Return the (x, y) coordinate for the center point of the cell that contains the specified text.  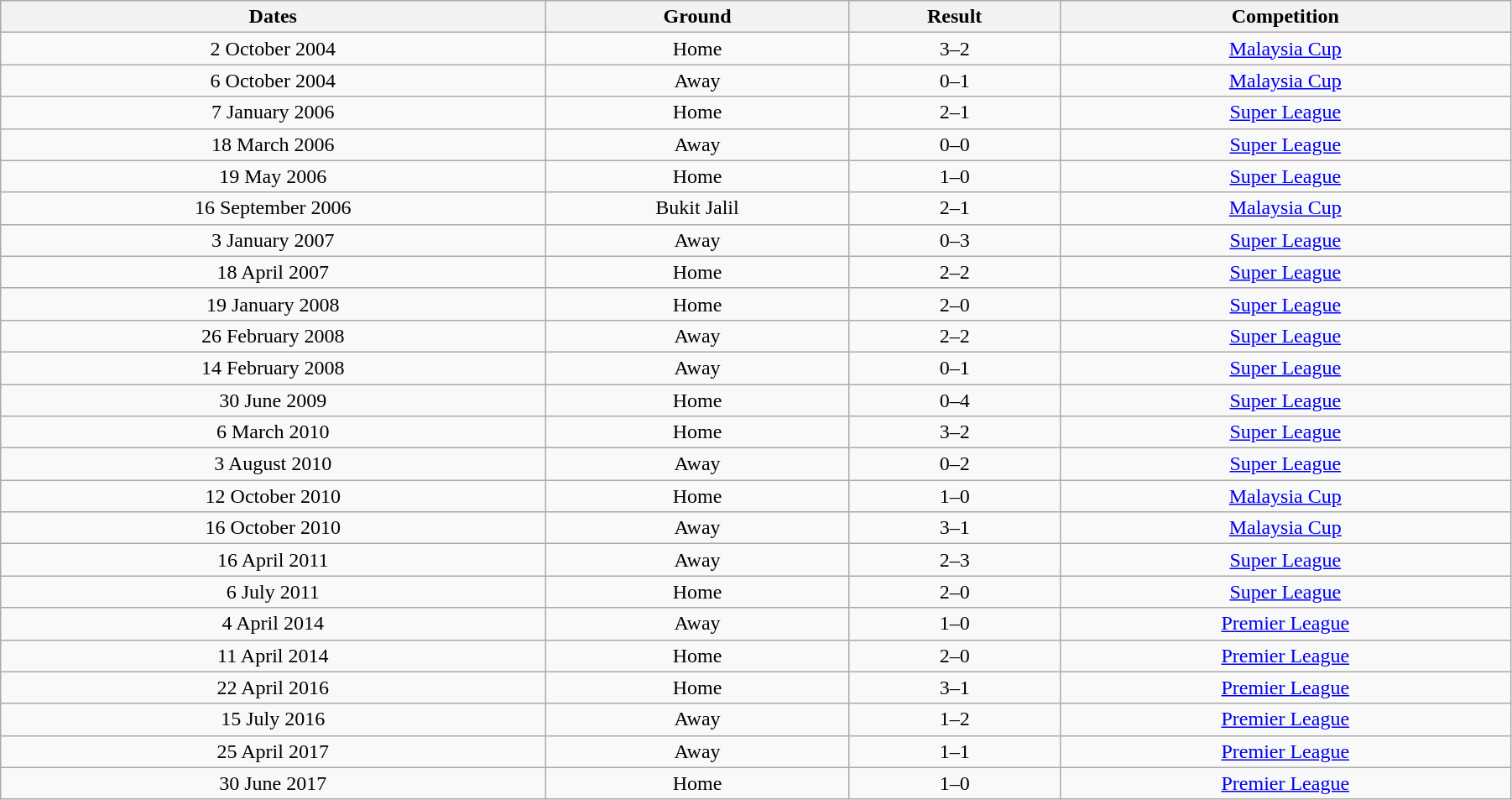
6 October 2004 (274, 81)
12 October 2010 (274, 496)
18 March 2006 (274, 144)
16 September 2006 (274, 208)
16 October 2010 (274, 528)
7 January 2006 (274, 112)
2 October 2004 (274, 49)
26 February 2008 (274, 336)
3 August 2010 (274, 464)
18 April 2007 (274, 272)
19 January 2008 (274, 304)
11 April 2014 (274, 656)
30 June 2009 (274, 400)
Bukit Jalil (697, 208)
15 July 2016 (274, 719)
1–1 (955, 751)
25 April 2017 (274, 751)
16 April 2011 (274, 560)
Ground (697, 17)
0–0 (955, 144)
30 June 2017 (274, 783)
1–2 (955, 719)
19 May 2006 (274, 176)
6 March 2010 (274, 432)
0–2 (955, 464)
6 July 2011 (274, 592)
Dates (274, 17)
3 January 2007 (274, 240)
0–3 (955, 240)
22 April 2016 (274, 688)
Competition (1285, 17)
0–4 (955, 400)
2–3 (955, 560)
Result (955, 17)
14 February 2008 (274, 368)
4 April 2014 (274, 624)
